Find where the given text appears and provide that cell's center as [x, y] coordinate. 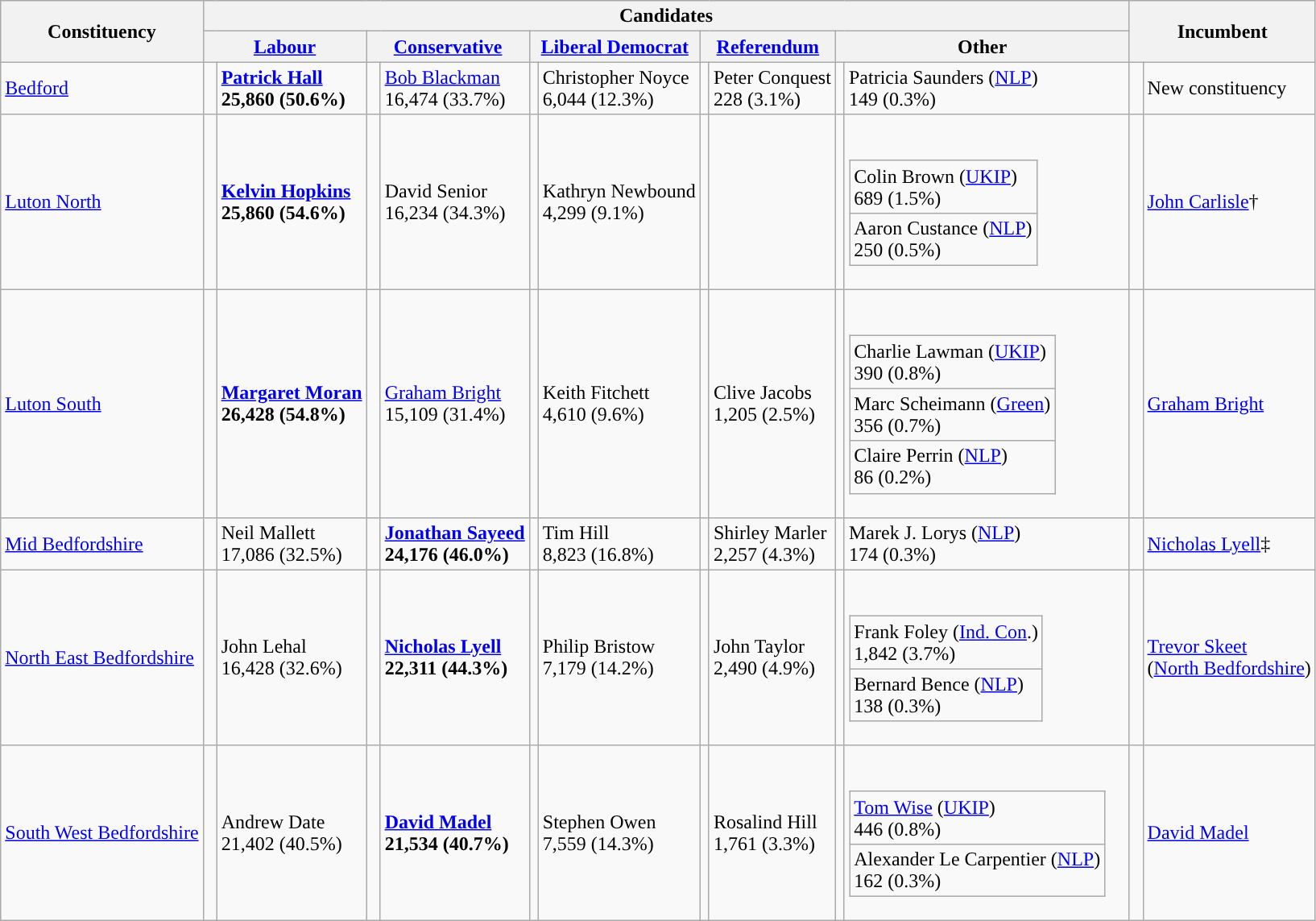
Marek J. Lorys (NLP)174 (0.3%) [987, 543]
Charlie Lawman (UKIP)390 (0.8%) Marc Scheimann (Green)356 (0.7%) Claire Perrin (NLP)86 (0.2%) [987, 404]
Stephen Owen7,559 (14.3%) [619, 833]
New constituency [1229, 89]
Peter Conquest228 (3.1%) [772, 89]
Trevor Skeet(North Bedfordshire) [1229, 658]
Philip Bristow7,179 (14.2%) [619, 658]
Colin Brown (UKIP)689 (1.5%) [943, 187]
Bedford [101, 89]
Alexander Le Carpentier (NLP)162 (0.3%) [978, 870]
Nicholas Lyell22,311 (44.3%) [454, 658]
David Madel [1229, 833]
Colin Brown (UKIP)689 (1.5%) Aaron Custance (NLP)250 (0.5%) [987, 202]
Luton North [101, 202]
Candidates [666, 16]
Marc Scheimann (Green)356 (0.7%) [952, 414]
Tom Wise (UKIP)446 (0.8%) [978, 817]
Aaron Custance (NLP)250 (0.5%) [943, 239]
Conservative [448, 47]
Graham Bright [1229, 404]
Liberal Democrat [615, 47]
Patricia Saunders (NLP)149 (0.3%) [987, 89]
North East Bedfordshire [101, 658]
John Taylor2,490 (4.9%) [772, 658]
Tom Wise (UKIP)446 (0.8%) Alexander Le Carpentier (NLP)162 (0.3%) [987, 833]
David Madel21,534 (40.7%) [454, 833]
Bob Blackman16,474 (33.7%) [454, 89]
Charlie Lawman (UKIP)390 (0.8%) [952, 363]
Rosalind Hill1,761 (3.3%) [772, 833]
David Senior16,234 (34.3%) [454, 202]
Tim Hill8,823 (16.8%) [619, 543]
Frank Foley (Ind. Con.)1,842 (3.7%) Bernard Bence (NLP)138 (0.3%) [987, 658]
Kathryn Newbound4,299 (9.1%) [619, 202]
South West Bedfordshire [101, 833]
Claire Perrin (NLP)86 (0.2%) [952, 467]
John Carlisle† [1229, 202]
Shirley Marler2,257 (4.3%) [772, 543]
Margaret Moran26,428 (54.8%) [292, 404]
Labour [285, 47]
Nicholas Lyell‡ [1229, 543]
Andrew Date21,402 (40.5%) [292, 833]
Referendum [768, 47]
Clive Jacobs1,205 (2.5%) [772, 404]
Incumbent [1223, 31]
Christopher Noyce6,044 (12.3%) [619, 89]
Mid Bedfordshire [101, 543]
Neil Mallett17,086 (32.5%) [292, 543]
Luton South [101, 404]
Keith Fitchett4,610 (9.6%) [619, 404]
Other [983, 47]
Kelvin Hopkins25,860 (54.6%) [292, 202]
Patrick Hall25,860 (50.6%) [292, 89]
John Lehal16,428 (32.6%) [292, 658]
Constituency [101, 31]
Graham Bright15,109 (31.4%) [454, 404]
Jonathan Sayeed24,176 (46.0%) [454, 543]
Bernard Bence (NLP)138 (0.3%) [946, 695]
Frank Foley (Ind. Con.)1,842 (3.7%) [946, 643]
